Find where the given text appears and provide that cell's center as (x, y) coordinate. 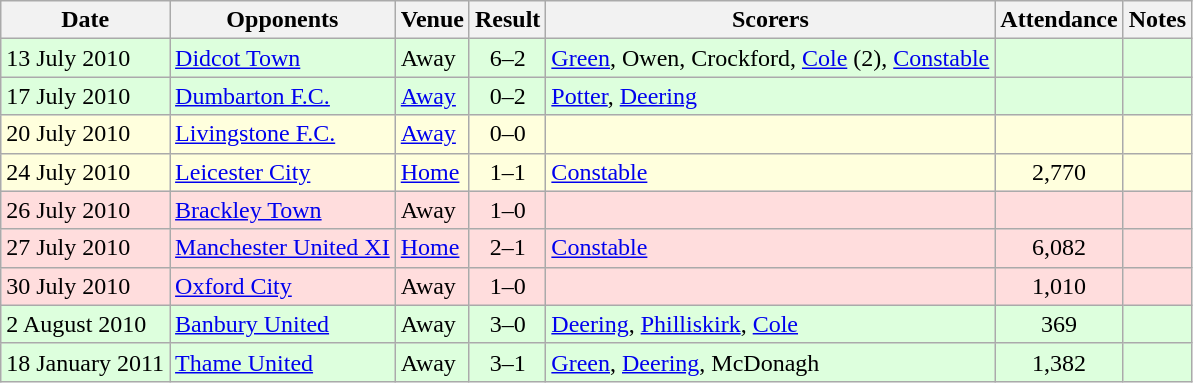
26 July 2010 (86, 210)
2 August 2010 (86, 324)
Brackley Town (283, 210)
Opponents (283, 20)
3–1 (507, 362)
17 July 2010 (86, 96)
Deering, Philliskirk, Cole (770, 324)
24 July 2010 (86, 172)
1,382 (1059, 362)
Notes (1157, 20)
Potter, Deering (770, 96)
Venue (432, 20)
Manchester United XI (283, 248)
13 July 2010 (86, 58)
1,010 (1059, 286)
Attendance (1059, 20)
27 July 2010 (86, 248)
Thame United (283, 362)
Livingstone F.C. (283, 134)
Green, Deering, McDonagh (770, 362)
1–1 (507, 172)
Green, Owen, Crockford, Cole (2), Constable (770, 58)
3–0 (507, 324)
18 January 2011 (86, 362)
Didcot Town (283, 58)
Scorers (770, 20)
Result (507, 20)
Leicester City (283, 172)
369 (1059, 324)
6–2 (507, 58)
2–1 (507, 248)
30 July 2010 (86, 286)
Banbury United (283, 324)
0–2 (507, 96)
Oxford City (283, 286)
Date (86, 20)
Dumbarton F.C. (283, 96)
0–0 (507, 134)
2,770 (1059, 172)
20 July 2010 (86, 134)
6,082 (1059, 248)
